Extract the [x, y] coordinate from the center of the cell holding the provided text.  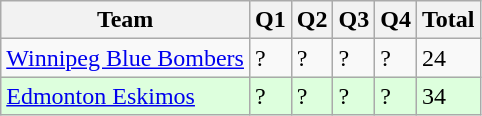
Q4 [396, 20]
Total [448, 20]
Q3 [354, 20]
Team [126, 20]
Q2 [312, 20]
24 [448, 58]
Edmonton Eskimos [126, 96]
Q1 [270, 20]
Winnipeg Blue Bombers [126, 58]
34 [448, 96]
